Identify which cell holds the provided text, then report its (X, Y) central coordinate. 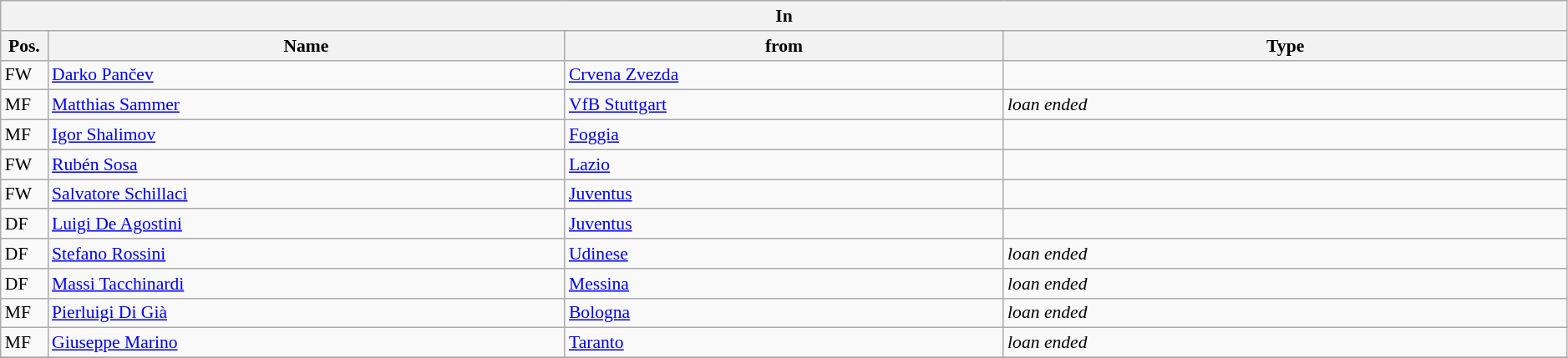
Messina (784, 284)
VfB Stuttgart (784, 105)
Taranto (784, 343)
Name (306, 46)
Rubén Sosa (306, 164)
In (784, 16)
Crvena Zvezda (784, 75)
Pos. (24, 46)
Giuseppe Marino (306, 343)
Salvatore Schillaci (306, 194)
Matthias Sammer (306, 105)
Type (1285, 46)
Foggia (784, 135)
Darko Pančev (306, 75)
Lazio (784, 164)
Udinese (784, 254)
Bologna (784, 313)
Stefano Rossini (306, 254)
Massi Tacchinardi (306, 284)
Pierluigi Di Già (306, 313)
Luigi De Agostini (306, 224)
from (784, 46)
Igor Shalimov (306, 135)
